Identify which cell holds the provided text, then report its (x, y) central coordinate. 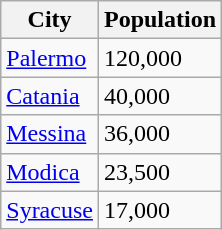
City (50, 20)
40,000 (160, 96)
Modica (50, 172)
Messina (50, 134)
36,000 (160, 134)
23,500 (160, 172)
120,000 (160, 58)
Syracuse (50, 210)
Palermo (50, 58)
17,000 (160, 210)
Population (160, 20)
Catania (50, 96)
